Search for the cell housing the specified text and yield its (X, Y) center coordinate. 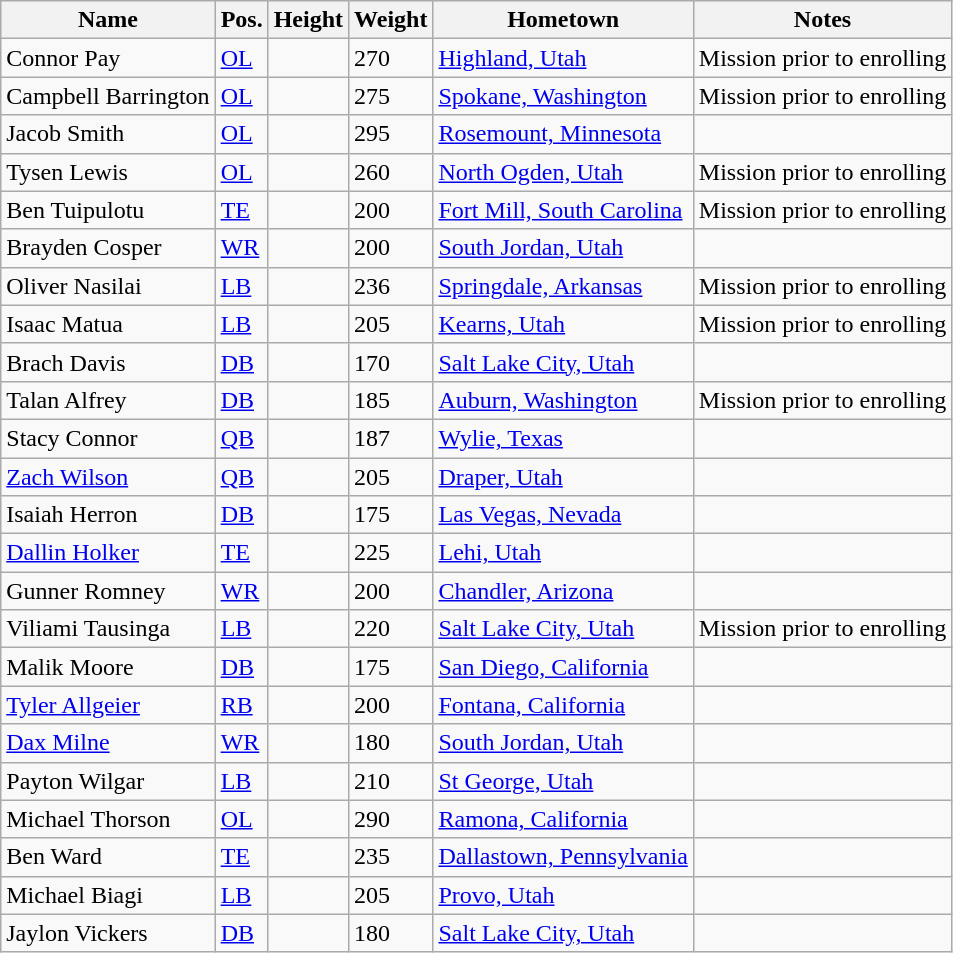
Dallin Holker (108, 553)
220 (391, 629)
Brayden Cosper (108, 248)
Wylie, Texas (563, 438)
Oliver Nasilai (108, 286)
Connor Pay (108, 58)
Gunner Romney (108, 591)
Viliami Tausinga (108, 629)
Notes (822, 20)
Isaac Matua (108, 324)
RB (242, 705)
Payton Wilgar (108, 781)
Michael Biagi (108, 895)
290 (391, 819)
Highland, Utah (563, 58)
Brach Davis (108, 362)
Name (108, 20)
Michael Thorson (108, 819)
Talan Alfrey (108, 400)
Draper, Utah (563, 477)
North Ogden, Utah (563, 172)
Campbell Barrington (108, 96)
Las Vegas, Nevada (563, 515)
Height (308, 20)
Isaiah Herron (108, 515)
Spokane, Washington (563, 96)
Pos. (242, 20)
Springdale, Arkansas (563, 286)
Chandler, Arizona (563, 591)
236 (391, 286)
Tysen Lewis (108, 172)
187 (391, 438)
Fontana, California (563, 705)
Rosemount, Minnesota (563, 134)
Ben Ward (108, 857)
Ramona, California (563, 819)
San Diego, California (563, 667)
260 (391, 172)
185 (391, 400)
Stacy Connor (108, 438)
Ben Tuipulotu (108, 210)
275 (391, 96)
St George, Utah (563, 781)
Dallastown, Pennsylvania (563, 857)
Jaylon Vickers (108, 933)
270 (391, 58)
Auburn, Washington (563, 400)
225 (391, 553)
170 (391, 362)
Weight (391, 20)
Provo, Utah (563, 895)
Fort Mill, South Carolina (563, 210)
Dax Milne (108, 743)
295 (391, 134)
Tyler Allgeier (108, 705)
Hometown (563, 20)
Lehi, Utah (563, 553)
Zach Wilson (108, 477)
Malik Moore (108, 667)
Jacob Smith (108, 134)
210 (391, 781)
235 (391, 857)
Kearns, Utah (563, 324)
